Capture the cell that displays the provided text and extract its [x, y] central coordinate. 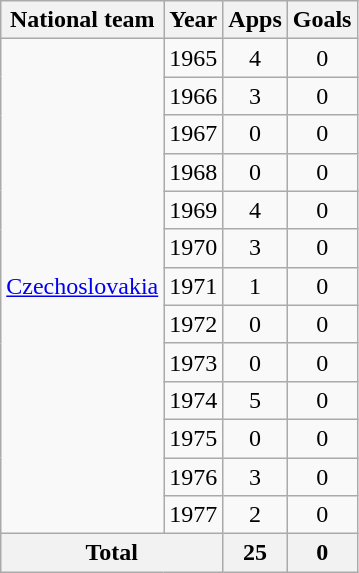
25 [255, 553]
1971 [194, 286]
1 [255, 286]
Year [194, 20]
1967 [194, 134]
1974 [194, 400]
1966 [194, 96]
National team [82, 20]
Total [112, 553]
1968 [194, 172]
1977 [194, 515]
1976 [194, 477]
1969 [194, 210]
1970 [194, 248]
1972 [194, 324]
Goals [322, 20]
2 [255, 515]
5 [255, 400]
Apps [255, 20]
1973 [194, 362]
Czechoslovakia [82, 286]
1975 [194, 438]
1965 [194, 58]
